Capture the cell that displays the provided text and extract its (X, Y) central coordinate. 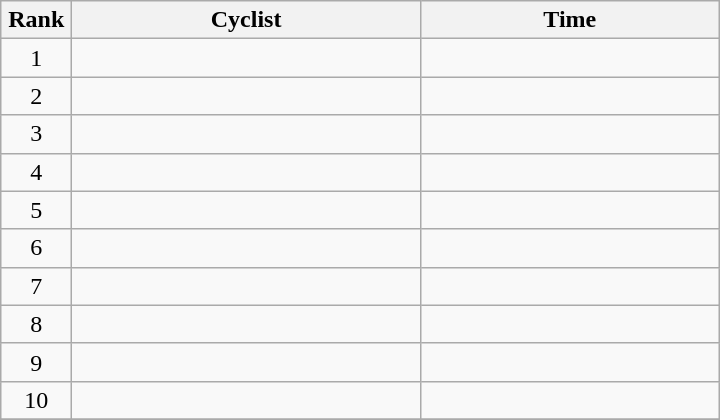
4 (36, 172)
6 (36, 248)
9 (36, 362)
Rank (36, 20)
8 (36, 324)
Cyclist (246, 20)
Time (570, 20)
10 (36, 400)
7 (36, 286)
1 (36, 58)
3 (36, 134)
5 (36, 210)
2 (36, 96)
